Locate the cell with the specified text and output its [x, y] center coordinate. 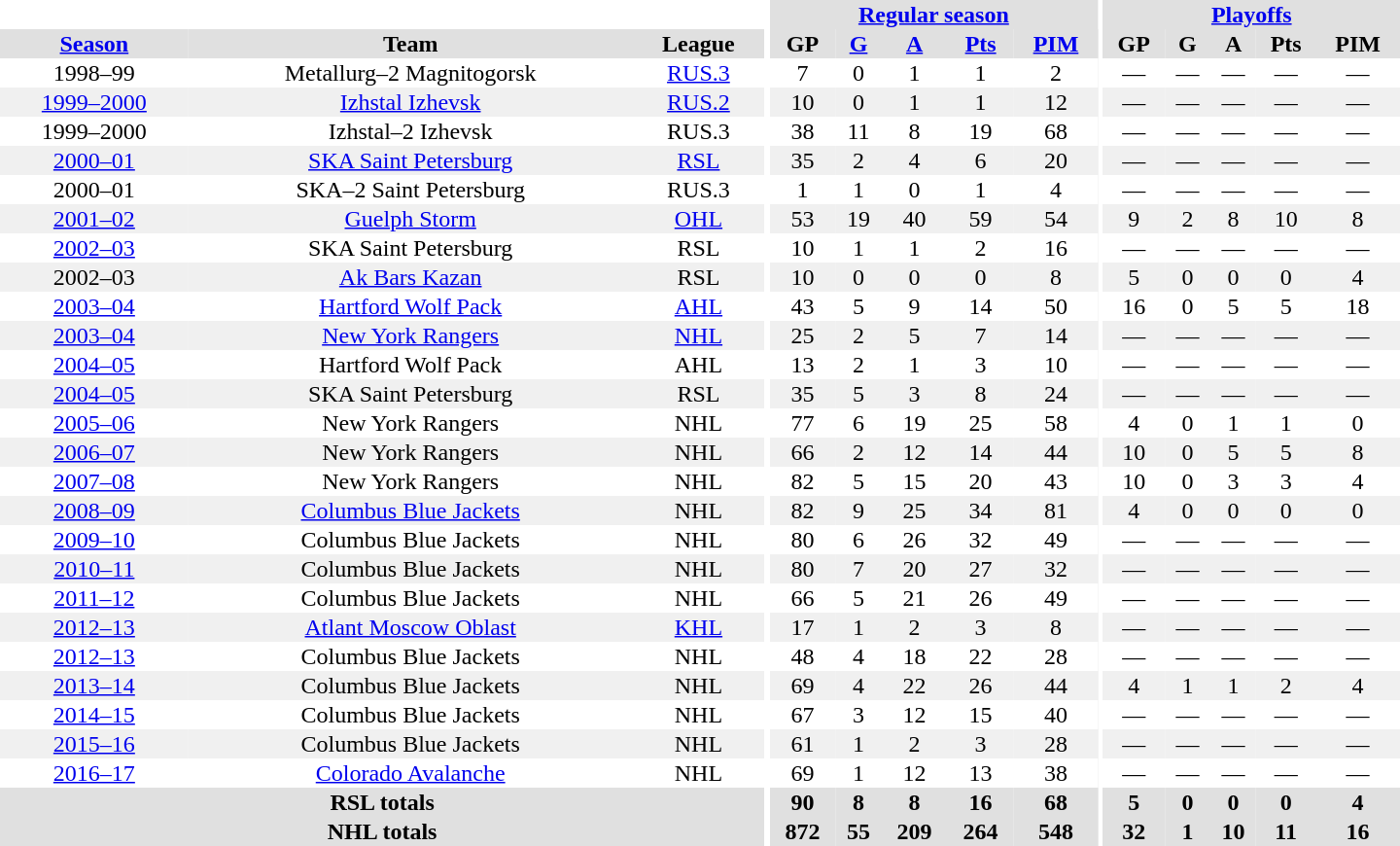
50 [1056, 306]
Atlant Moscow Oblast [410, 627]
2005–06 [94, 423]
34 [981, 511]
RUS.2 [699, 102]
2001–02 [94, 219]
264 [981, 831]
548 [1056, 831]
RSL totals [382, 802]
2008–09 [94, 511]
53 [802, 219]
SKA–2 Saint Petersburg [410, 190]
24 [1056, 394]
Guelph Storm [410, 219]
48 [802, 656]
872 [802, 831]
2013–14 [94, 686]
Playoffs [1252, 15]
2015–16 [94, 744]
2007–08 [94, 481]
27 [981, 569]
2014–15 [94, 715]
KHL [699, 627]
Metallurg–2 Magnitogorsk [410, 73]
Season [94, 44]
61 [802, 744]
59 [981, 219]
81 [1056, 511]
90 [802, 802]
1998–99 [94, 73]
21 [915, 598]
2016–17 [94, 773]
Colorado Avalanche [410, 773]
55 [857, 831]
2009–10 [94, 540]
2010–11 [94, 569]
Team [410, 44]
OHL [699, 219]
17 [802, 627]
Regular season [933, 15]
77 [802, 423]
Izhstal–2 Izhevsk [410, 131]
54 [1056, 219]
Izhstal Izhevsk [410, 102]
2011–12 [94, 598]
NHL totals [382, 831]
League [699, 44]
2006–07 [94, 452]
67 [802, 715]
58 [1056, 423]
Ak Bars Kazan [410, 277]
209 [915, 831]
